Pinpoint the cell where the given text exists, returning its [x, y] midpoint coordinate. 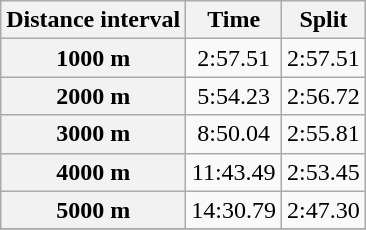
5:54.23 [234, 96]
4000 m [94, 172]
Distance interval [94, 20]
2:53.45 [324, 172]
3000 m [94, 134]
11:43.49 [234, 172]
2:55.81 [324, 134]
2:56.72 [324, 96]
Time [234, 20]
1000 m [94, 58]
Split [324, 20]
2000 m [94, 96]
5000 m [94, 210]
8:50.04 [234, 134]
14:30.79 [234, 210]
2:47.30 [324, 210]
